Return the [x, y] coordinate for the center point of the cell that contains the specified text.  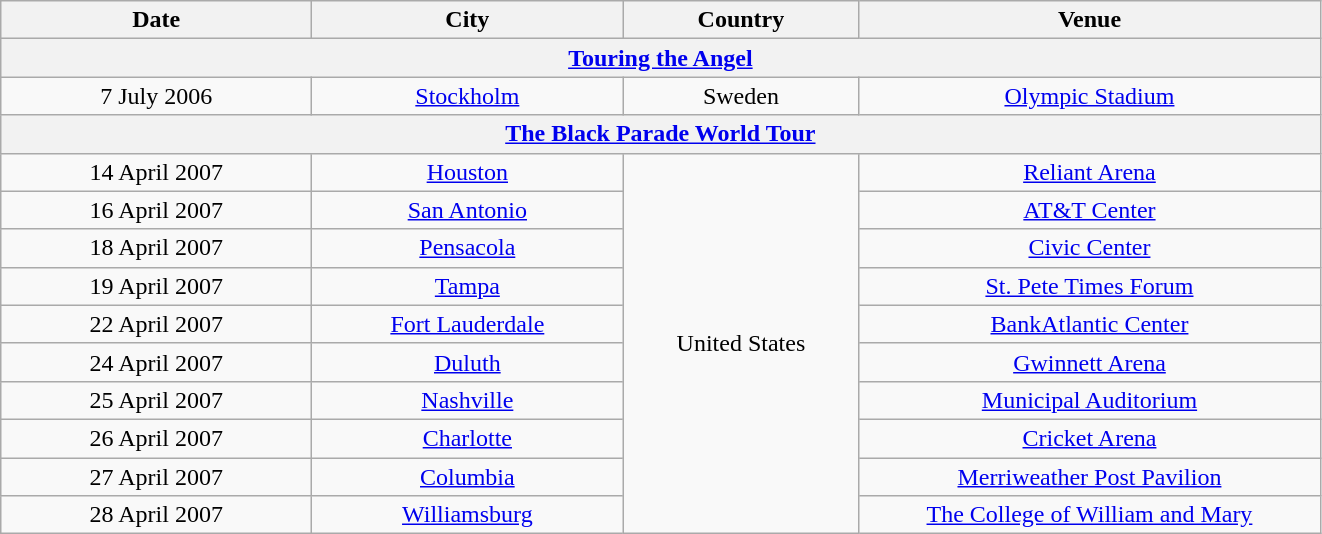
Charlotte [468, 438]
Civic Center [1090, 248]
The College of William and Mary [1090, 515]
Duluth [468, 362]
Columbia [468, 477]
7 July 2006 [156, 96]
Houston [468, 172]
San Antonio [468, 210]
Williamsburg [468, 515]
22 April 2007 [156, 324]
Venue [1090, 20]
27 April 2007 [156, 477]
Cricket Arena [1090, 438]
AT&T Center [1090, 210]
St. Pete Times Forum [1090, 286]
The Black Parade World Tour [660, 134]
Merriweather Post Pavilion [1090, 477]
18 April 2007 [156, 248]
Gwinnett Arena [1090, 362]
19 April 2007 [156, 286]
24 April 2007 [156, 362]
Nashville [468, 400]
14 April 2007 [156, 172]
Fort Lauderdale [468, 324]
Stockholm [468, 96]
City [468, 20]
BankAtlantic Center [1090, 324]
Pensacola [468, 248]
Reliant Arena [1090, 172]
Municipal Auditorium [1090, 400]
Date [156, 20]
Olympic Stadium [1090, 96]
25 April 2007 [156, 400]
Tampa [468, 286]
26 April 2007 [156, 438]
United States [741, 344]
28 April 2007 [156, 515]
Sweden [741, 96]
Touring the Angel [660, 58]
Country [741, 20]
16 April 2007 [156, 210]
